Search for the cell housing the specified text and yield its [x, y] center coordinate. 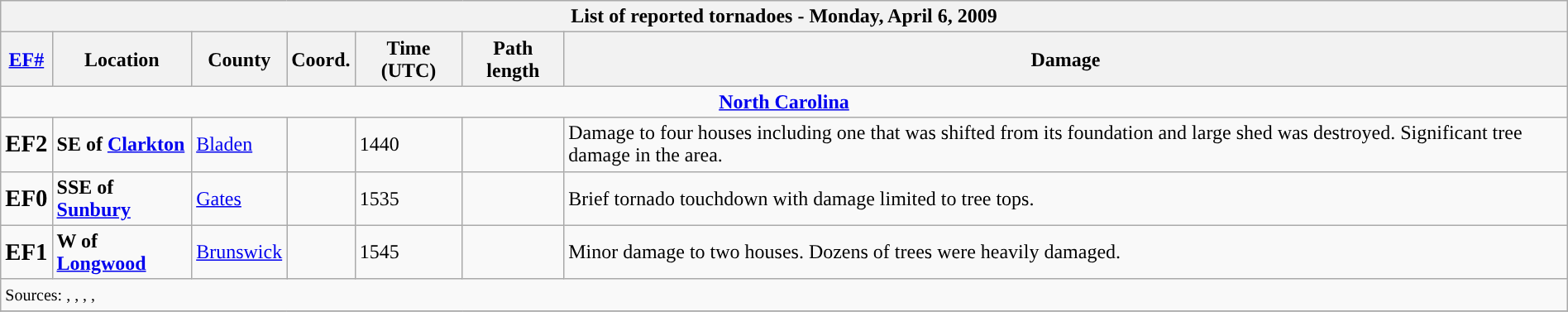
EF# [26, 60]
Time (UTC) [409, 60]
W of Longwood [122, 252]
Damage to four houses including one that was shifted from its foundation and large shed was destroyed. Significant tree damage in the area. [1066, 144]
Brunswick [240, 252]
1545 [409, 252]
County [240, 60]
Brief tornado touchdown with damage limited to tree tops. [1066, 199]
1440 [409, 144]
Location [122, 60]
Sources: , , , , [784, 295]
EF2 [26, 144]
Bladen [240, 144]
SSE of Sunbury [122, 199]
EF0 [26, 199]
Gates [240, 199]
EF1 [26, 252]
Coord. [321, 60]
1535 [409, 199]
North Carolina [784, 102]
List of reported tornadoes - Monday, April 6, 2009 [784, 17]
SE of Clarkton [122, 144]
Minor damage to two houses. Dozens of trees were heavily damaged. [1066, 252]
Damage [1066, 60]
Path length [513, 60]
